From the cell containing the given text, extract its center point as (x, y) coordinate. 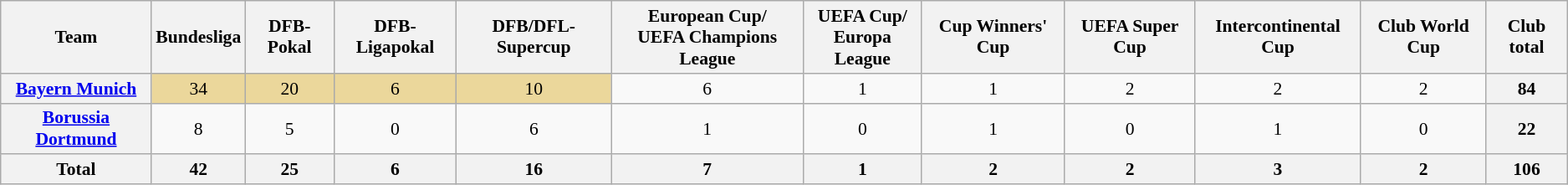
34 (198, 89)
DFB-Ligapokal (395, 37)
Total (76, 170)
3 (1278, 170)
UEFA Cup/Europa League (863, 37)
20 (289, 89)
European Cup/UEFA Champions League (707, 37)
Club total (1526, 37)
DFB/DFL-Supercup (534, 37)
DFB-Pokal (289, 37)
84 (1526, 89)
10 (534, 89)
Bayern Munich (76, 89)
16 (534, 170)
UEFA Super Cup (1130, 37)
Club World Cup (1423, 37)
Cup Winners' Cup (993, 37)
7 (707, 170)
Team (76, 37)
Intercontinental Cup (1278, 37)
106 (1526, 170)
Bundesliga (198, 37)
22 (1526, 129)
25 (289, 170)
8 (198, 129)
Borussia Dortmund (76, 129)
42 (198, 170)
5 (289, 129)
